Detect which cell encompasses the target text, then output its (X, Y) center coordinate. 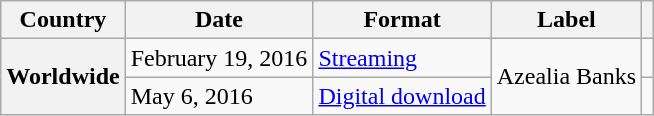
Format (402, 20)
Digital download (402, 96)
Azealia Banks (566, 77)
Label (566, 20)
Streaming (402, 58)
Worldwide (63, 77)
Country (63, 20)
May 6, 2016 (219, 96)
February 19, 2016 (219, 58)
Date (219, 20)
